Search for the cell housing the specified text and yield its [X, Y] center coordinate. 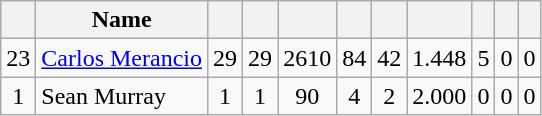
Sean Murray [122, 96]
2 [390, 96]
Name [122, 20]
42 [390, 58]
Carlos Merancio [122, 58]
4 [354, 96]
1.448 [440, 58]
90 [308, 96]
23 [18, 58]
2.000 [440, 96]
2610 [308, 58]
84 [354, 58]
5 [484, 58]
